Scan for the cell matching the given text and deliver its (x, y) coordinate at center. 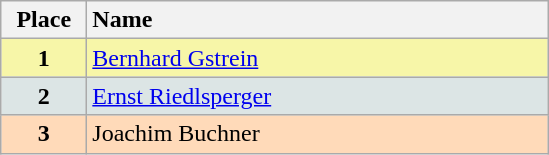
Name (318, 20)
Ernst Riedlsperger (318, 96)
Bernhard Gstrein (318, 58)
Joachim Buchner (318, 134)
Place (44, 20)
2 (44, 96)
1 (44, 58)
3 (44, 134)
